Locate the cell with the specified text and output its (X, Y) center coordinate. 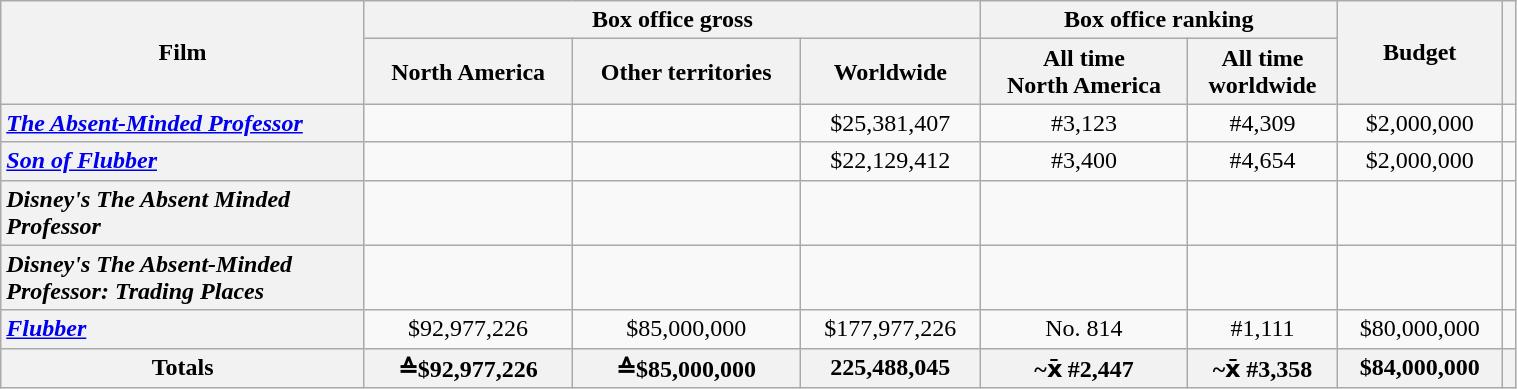
≙$85,000,000 (686, 368)
Totals (183, 368)
No. 814 (1084, 329)
$80,000,000 (1420, 329)
Disney's The Absent Minded Professor (183, 212)
$22,129,412 (890, 161)
$92,977,226 (468, 329)
#3,123 (1084, 123)
Worldwide (890, 72)
All time North America (1084, 72)
225,488,045 (890, 368)
#4,654 (1263, 161)
$84,000,000 (1420, 368)
$177,977,226 (890, 329)
≙$92,977,226 (468, 368)
Box office gross (672, 20)
Son of Flubber (183, 161)
Disney's The Absent-Minded Professor: Trading Places (183, 278)
Flubber (183, 329)
Budget (1420, 52)
~x̄ #3,358 (1263, 368)
$85,000,000 (686, 329)
The Absent-Minded Professor (183, 123)
Box office ranking (1158, 20)
$25,381,407 (890, 123)
Film (183, 52)
Other territories (686, 72)
#3,400 (1084, 161)
#4,309 (1263, 123)
North America (468, 72)
All time worldwide (1263, 72)
~x̄ #2,447 (1084, 368)
#1,111 (1263, 329)
